Identify which cell holds the provided text, then report its [X, Y] central coordinate. 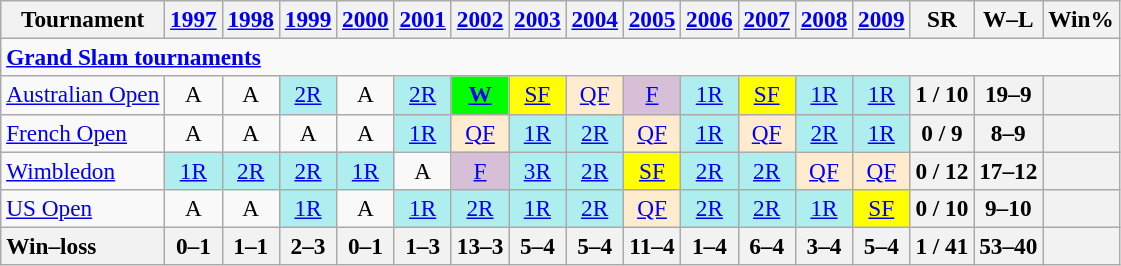
W [480, 95]
19–9 [1008, 95]
9–10 [1008, 208]
2002 [480, 19]
11–4 [652, 246]
Win% [1081, 19]
2007 [766, 19]
2006 [710, 19]
53–40 [1008, 246]
2004 [594, 19]
0 / 12 [942, 170]
8–9 [1008, 133]
Wimbledon [83, 170]
6–4 [766, 246]
Win–loss [83, 246]
1 / 10 [942, 95]
1–1 [250, 246]
Tournament [83, 19]
1997 [194, 19]
W–L [1008, 19]
17–12 [1008, 170]
3–4 [824, 246]
0 / 10 [942, 208]
2001 [422, 19]
2005 [652, 19]
2009 [882, 19]
Grand Slam tournaments [560, 57]
0 / 9 [942, 133]
US Open [83, 208]
2000 [366, 19]
1–4 [710, 246]
French Open [83, 133]
1 / 41 [942, 246]
1–3 [422, 246]
2–3 [308, 246]
1998 [250, 19]
2003 [538, 19]
1999 [308, 19]
3R [538, 170]
13–3 [480, 246]
Australian Open [83, 95]
2008 [824, 19]
SR [942, 19]
